Pinpoint the cell where the given text exists, returning its [x, y] midpoint coordinate. 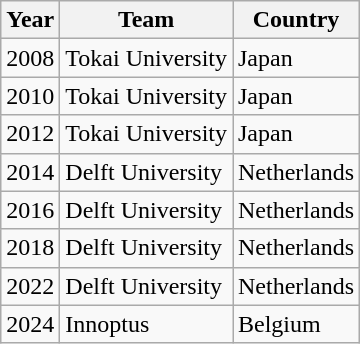
Team [146, 20]
Belgium [296, 324]
2024 [30, 324]
2012 [30, 134]
2008 [30, 58]
Country [296, 20]
2010 [30, 96]
2022 [30, 286]
Year [30, 20]
2018 [30, 248]
2014 [30, 172]
2016 [30, 210]
Innoptus [146, 324]
